Provide the [x, y] coordinate of the cell's center where the given text is located.  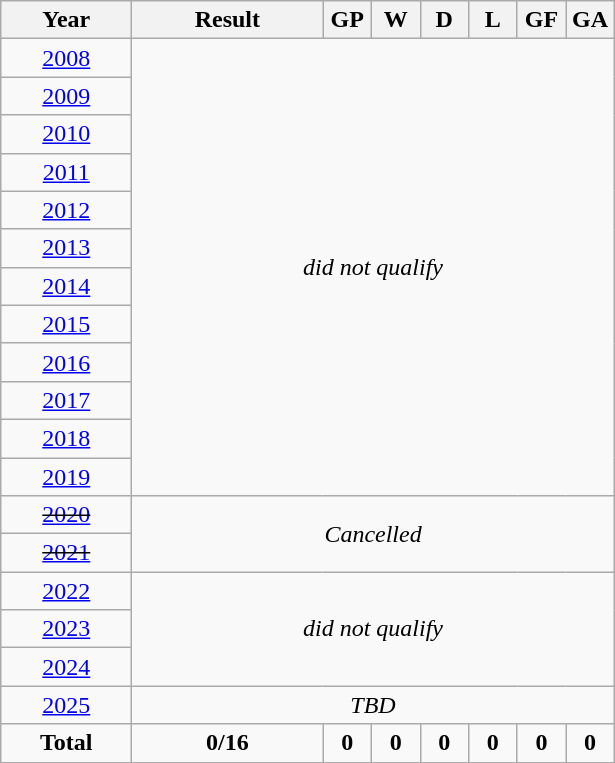
2017 [66, 400]
0/16 [228, 743]
2010 [66, 134]
GA [590, 20]
GP [348, 20]
Total [66, 743]
2014 [66, 286]
2009 [66, 96]
W [396, 20]
D [444, 20]
2019 [66, 477]
2011 [66, 172]
2023 [66, 629]
2018 [66, 438]
L [494, 20]
TBD [373, 705]
2024 [66, 667]
2025 [66, 705]
Result [228, 20]
2022 [66, 591]
Cancelled [373, 534]
2008 [66, 58]
2016 [66, 362]
2021 [66, 553]
GF [542, 20]
Year [66, 20]
2012 [66, 210]
2020 [66, 515]
2013 [66, 248]
2015 [66, 324]
